Detect which cell encompasses the target text, then output its [x, y] center coordinate. 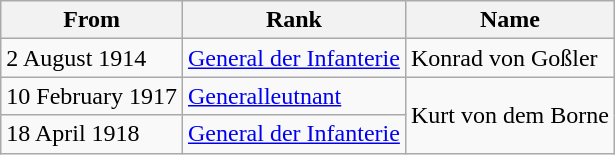
Konrad von Goßler [510, 58]
Generalleutnant [294, 96]
Kurt von dem Borne [510, 115]
2 August 1914 [92, 58]
18 April 1918 [92, 134]
Name [510, 20]
Rank [294, 20]
From [92, 20]
10 February 1917 [92, 96]
